Detect which cell encompasses the target text, then output its (x, y) center coordinate. 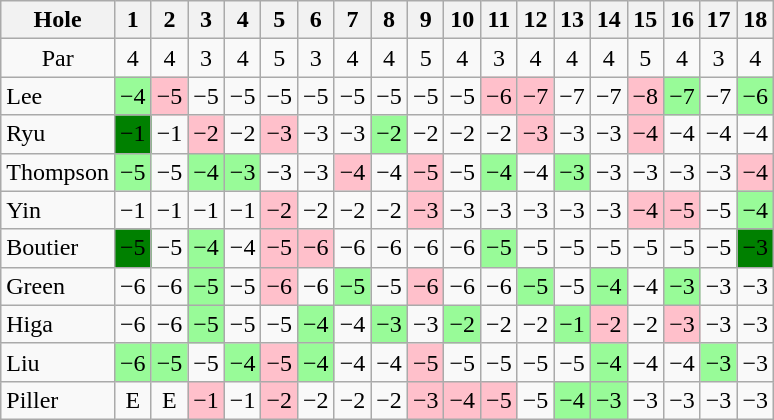
Higa (58, 324)
11 (500, 20)
Lee (58, 96)
Green (58, 286)
14 (608, 20)
Ryu (58, 134)
9 (426, 20)
15 (646, 20)
13 (572, 20)
12 (536, 20)
2 (170, 20)
−8 (646, 96)
17 (718, 20)
Boutier (58, 248)
6 (316, 20)
1 (132, 20)
8 (390, 20)
10 (462, 20)
Par (58, 58)
18 (756, 20)
Liu (58, 362)
Hole (58, 20)
7 (352, 20)
Piller (58, 400)
16 (682, 20)
Yin (58, 210)
Thompson (58, 172)
